Provide the (x, y) coordinate of the cell's center where the given text is located.  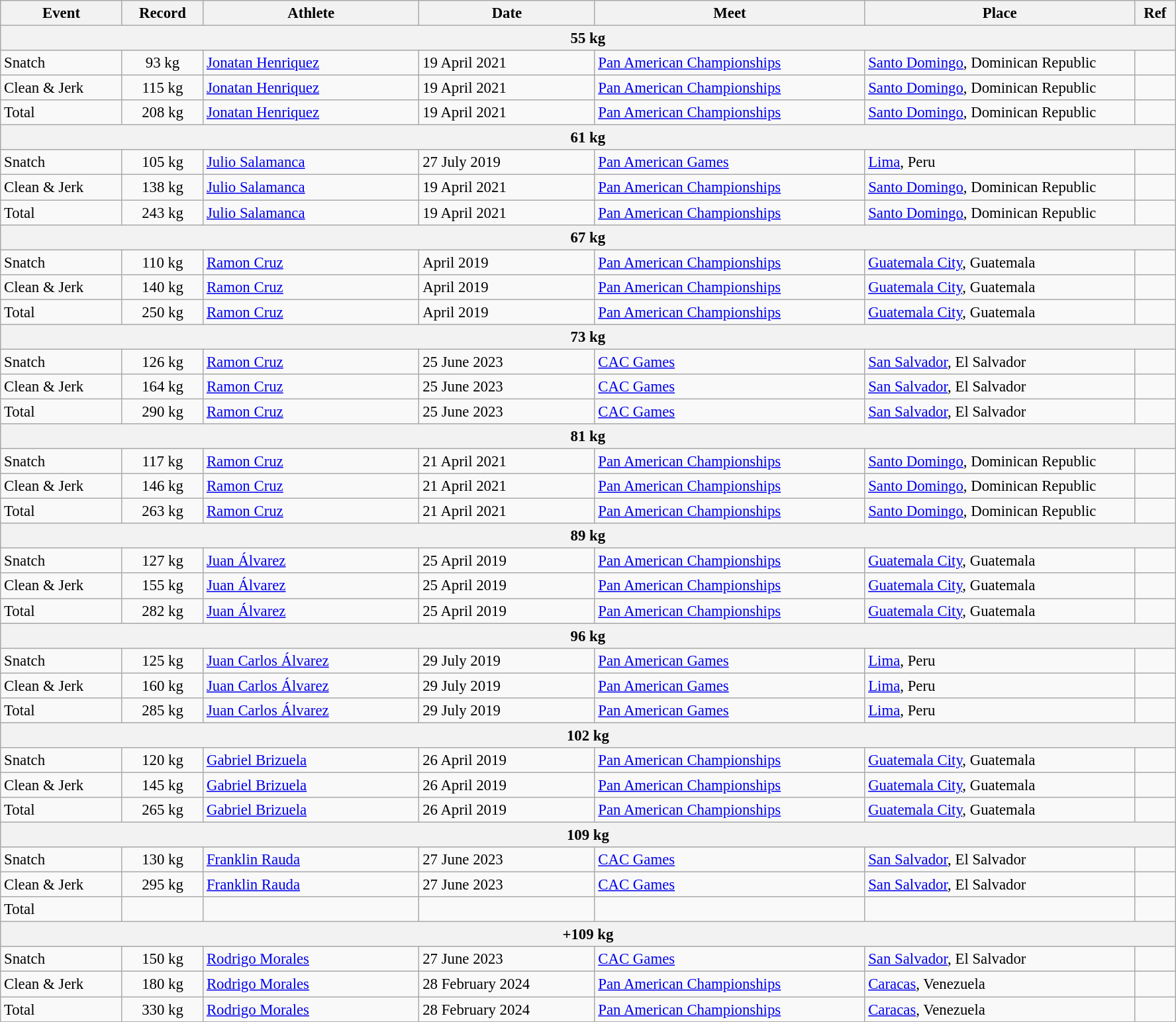
110 kg (162, 262)
96 kg (588, 636)
73 kg (588, 337)
146 kg (162, 486)
150 kg (162, 960)
263 kg (162, 511)
81 kg (588, 436)
208 kg (162, 113)
27 July 2019 (507, 162)
155 kg (162, 586)
Record (162, 13)
61 kg (588, 138)
160 kg (162, 686)
125 kg (162, 660)
55 kg (588, 38)
+109 kg (588, 935)
Date (507, 13)
130 kg (162, 860)
164 kg (162, 387)
330 kg (162, 1009)
105 kg (162, 162)
67 kg (588, 237)
265 kg (162, 810)
93 kg (162, 63)
Meet (730, 13)
115 kg (162, 88)
126 kg (162, 362)
290 kg (162, 411)
Ref (1155, 13)
282 kg (162, 611)
145 kg (162, 785)
117 kg (162, 462)
138 kg (162, 187)
295 kg (162, 885)
109 kg (588, 835)
102 kg (588, 735)
180 kg (162, 984)
Place (1000, 13)
127 kg (162, 561)
Athlete (311, 13)
89 kg (588, 536)
140 kg (162, 287)
120 kg (162, 760)
Event (62, 13)
243 kg (162, 213)
285 kg (162, 711)
250 kg (162, 312)
